Pinpoint the cell where the given text exists, returning its (X, Y) midpoint coordinate. 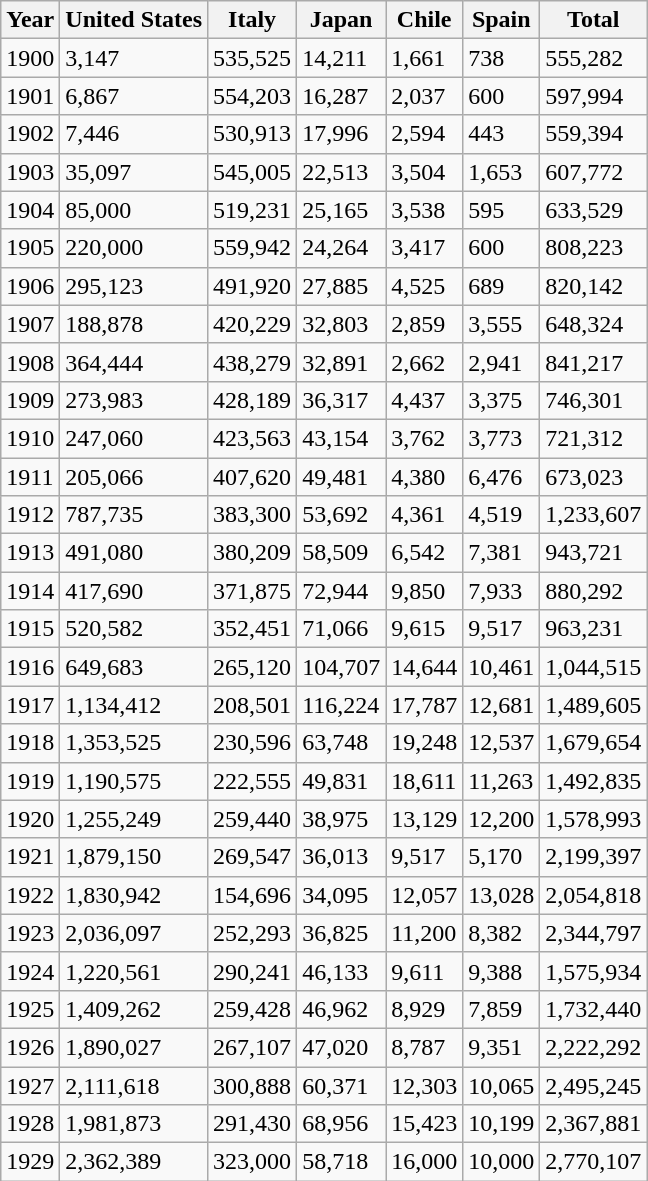
2,941 (502, 362)
2,037 (424, 96)
1,890,027 (134, 1047)
49,481 (342, 477)
2,222,292 (594, 1047)
554,203 (252, 96)
14,644 (424, 667)
738 (502, 58)
519,231 (252, 210)
8,929 (424, 1009)
4,361 (424, 515)
222,555 (252, 781)
6,476 (502, 477)
300,888 (252, 1085)
383,300 (252, 515)
649,683 (134, 667)
36,317 (342, 400)
491,920 (252, 286)
2,111,618 (134, 1085)
7,859 (502, 1009)
443 (502, 134)
14,211 (342, 58)
9,850 (424, 591)
12,303 (424, 1085)
10,461 (502, 667)
1926 (30, 1047)
10,065 (502, 1085)
1,879,150 (134, 857)
880,292 (594, 591)
3,147 (134, 58)
1927 (30, 1085)
1924 (30, 971)
Total (594, 20)
364,444 (134, 362)
273,983 (134, 400)
1908 (30, 362)
1916 (30, 667)
4,380 (424, 477)
648,324 (594, 324)
18,611 (424, 781)
1,233,607 (594, 515)
15,423 (424, 1124)
438,279 (252, 362)
963,231 (594, 629)
49,831 (342, 781)
188,878 (134, 324)
428,189 (252, 400)
597,994 (594, 96)
265,120 (252, 667)
2,199,397 (594, 857)
1,492,835 (594, 781)
58,509 (342, 553)
2,594 (424, 134)
Japan (342, 20)
1920 (30, 819)
34,095 (342, 895)
555,282 (594, 58)
530,913 (252, 134)
267,107 (252, 1047)
1906 (30, 286)
230,596 (252, 743)
1910 (30, 438)
11,200 (424, 933)
1,653 (502, 172)
420,229 (252, 324)
943,721 (594, 553)
68,956 (342, 1124)
32,891 (342, 362)
Italy (252, 20)
4,519 (502, 515)
6,542 (424, 553)
36,825 (342, 933)
9,351 (502, 1047)
47,020 (342, 1047)
9,611 (424, 971)
85,000 (134, 210)
1905 (30, 248)
38,975 (342, 819)
607,772 (594, 172)
4,437 (424, 400)
1921 (30, 857)
53,692 (342, 515)
1,578,993 (594, 819)
808,223 (594, 248)
208,501 (252, 705)
2,362,389 (134, 1162)
269,547 (252, 857)
1923 (30, 933)
7,446 (134, 134)
1902 (30, 134)
27,885 (342, 286)
12,681 (502, 705)
1922 (30, 895)
259,428 (252, 1009)
352,451 (252, 629)
1,661 (424, 58)
8,787 (424, 1047)
1,732,440 (594, 1009)
559,942 (252, 248)
2,495,245 (594, 1085)
Spain (502, 20)
1,575,934 (594, 971)
104,707 (342, 667)
8,382 (502, 933)
535,525 (252, 58)
1,044,515 (594, 667)
35,097 (134, 172)
12,057 (424, 895)
116,224 (342, 705)
290,241 (252, 971)
3,417 (424, 248)
13,028 (502, 895)
820,142 (594, 286)
63,748 (342, 743)
32,803 (342, 324)
1907 (30, 324)
1918 (30, 743)
1,489,605 (594, 705)
2,770,107 (594, 1162)
520,582 (134, 629)
7,381 (502, 553)
9,388 (502, 971)
1919 (30, 781)
1900 (30, 58)
1903 (30, 172)
16,000 (424, 1162)
4,525 (424, 286)
1928 (30, 1124)
2,662 (424, 362)
1915 (30, 629)
1904 (30, 210)
295,123 (134, 286)
746,301 (594, 400)
259,440 (252, 819)
1,190,575 (134, 781)
220,000 (134, 248)
1,679,654 (594, 743)
1,134,412 (134, 705)
689 (502, 286)
423,563 (252, 438)
595 (502, 210)
1911 (30, 477)
10,000 (502, 1162)
633,529 (594, 210)
2,859 (424, 324)
1,353,525 (134, 743)
3,555 (502, 324)
2,054,818 (594, 895)
13,129 (424, 819)
16,287 (342, 96)
24,264 (342, 248)
43,154 (342, 438)
1,220,561 (134, 971)
60,371 (342, 1085)
2,367,881 (594, 1124)
323,000 (252, 1162)
36,013 (342, 857)
Chile (424, 20)
205,066 (134, 477)
252,293 (252, 933)
Year (30, 20)
United States (134, 20)
1901 (30, 96)
841,217 (594, 362)
3,773 (502, 438)
545,005 (252, 172)
380,209 (252, 553)
1912 (30, 515)
72,944 (342, 591)
407,620 (252, 477)
1929 (30, 1162)
2,344,797 (594, 933)
1914 (30, 591)
3,375 (502, 400)
3,504 (424, 172)
46,133 (342, 971)
787,735 (134, 515)
9,615 (424, 629)
6,867 (134, 96)
5,170 (502, 857)
417,690 (134, 591)
1913 (30, 553)
371,875 (252, 591)
3,538 (424, 210)
1917 (30, 705)
1925 (30, 1009)
19,248 (424, 743)
1,255,249 (134, 819)
12,537 (502, 743)
291,430 (252, 1124)
25,165 (342, 210)
1,830,942 (134, 895)
1,981,873 (134, 1124)
11,263 (502, 781)
10,199 (502, 1124)
7,933 (502, 591)
673,023 (594, 477)
3,762 (424, 438)
22,513 (342, 172)
491,080 (134, 553)
17,996 (342, 134)
1909 (30, 400)
247,060 (134, 438)
17,787 (424, 705)
58,718 (342, 1162)
2,036,097 (134, 933)
721,312 (594, 438)
12,200 (502, 819)
1,409,262 (134, 1009)
46,962 (342, 1009)
559,394 (594, 134)
154,696 (252, 895)
71,066 (342, 629)
